Return (x, y) of the center of cell containing provided text 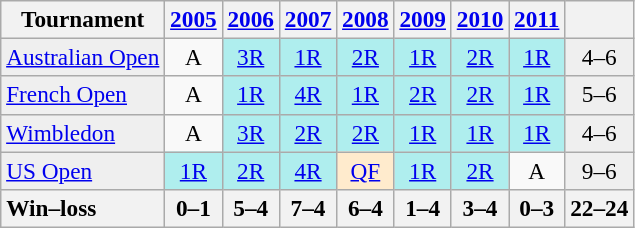
22–24 (600, 208)
Australian Open (83, 57)
US Open (83, 170)
2005 (194, 19)
2008 (366, 19)
6–4 (366, 208)
Wimbledon (83, 133)
7–4 (308, 208)
1–4 (422, 208)
QF (366, 170)
2007 (308, 19)
French Open (83, 95)
Tournament (83, 19)
5–4 (250, 208)
5–6 (600, 95)
2011 (537, 19)
0–1 (194, 208)
2009 (422, 19)
3–4 (480, 208)
0–3 (537, 208)
2010 (480, 19)
2006 (250, 19)
Win–loss (83, 208)
9–6 (600, 170)
